From the cell containing the given text, extract its center point as (x, y) coordinate. 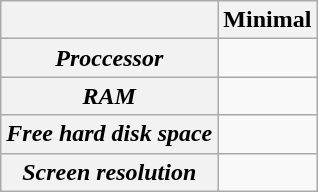
Proccessor (110, 58)
Screen resolution (110, 172)
Free hard disk space (110, 134)
Minimal (268, 20)
RAM (110, 96)
